Determine the [X, Y] coordinate at the center of the cell enclosing the given text.  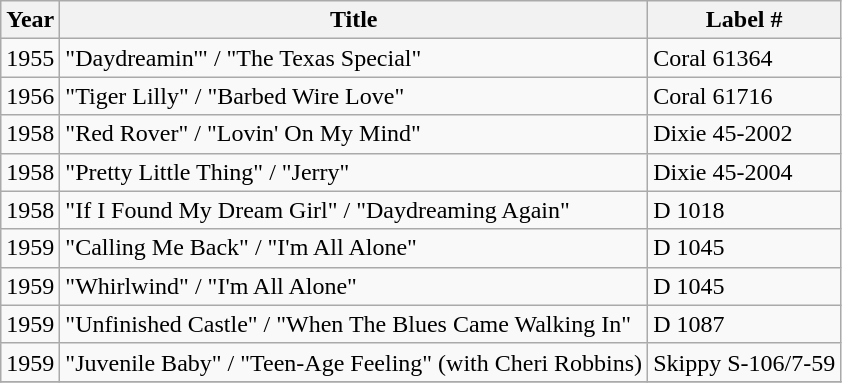
Title [354, 20]
"Whirlwind" / "I'm All Alone" [354, 286]
Coral 61716 [744, 96]
D 1087 [744, 324]
D 1018 [744, 210]
"Daydreamin'" / "The Texas Special" [354, 58]
"If I Found My Dream Girl" / "Daydreaming Again" [354, 210]
"Pretty Little Thing" / "Jerry" [354, 172]
"Tiger Lilly" / "Barbed Wire Love" [354, 96]
Skippy S-106/7-59 [744, 362]
Coral 61364 [744, 58]
Dixie 45-2002 [744, 134]
1956 [30, 96]
"Red Rover" / "Lovin' On My Mind" [354, 134]
Year [30, 20]
"Unfinished Castle" / "When The Blues Came Walking In" [354, 324]
Dixie 45-2004 [744, 172]
"Juvenile Baby" / "Teen-Age Feeling" (with Cheri Robbins) [354, 362]
Label # [744, 20]
1955 [30, 58]
"Calling Me Back" / "I'm All Alone" [354, 248]
